Determine the (x, y) coordinate at the center of the cell enclosing the given text.  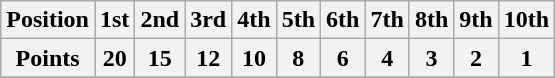
12 (208, 58)
15 (160, 58)
6 (343, 58)
5th (298, 20)
9th (476, 20)
4 (387, 58)
1 (526, 58)
4th (254, 20)
3rd (208, 20)
20 (114, 58)
2 (476, 58)
8th (431, 20)
6th (343, 20)
8 (298, 58)
10 (254, 58)
1st (114, 20)
7th (387, 20)
10th (526, 20)
3 (431, 58)
Position (48, 20)
2nd (160, 20)
Points (48, 58)
